Find where the given text appears and provide that cell's center as (x, y) coordinate. 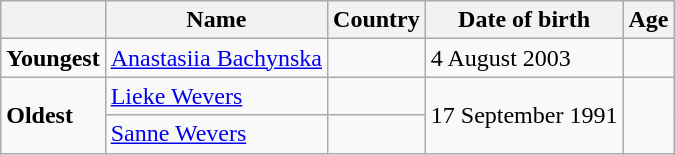
17 September 1991 (524, 115)
Sanne Wevers (216, 134)
Youngest (53, 58)
Oldest (53, 115)
Lieke Wevers (216, 96)
Country (377, 20)
Age (648, 20)
4 August 2003 (524, 58)
Name (216, 20)
Anastasiia Bachynska (216, 58)
Date of birth (524, 20)
